Determine the [x, y] coordinate at the center of the cell enclosing the given text.  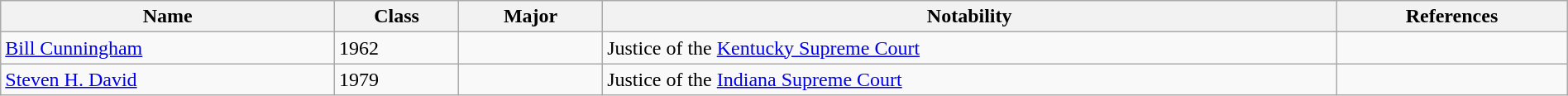
Steven H. David [168, 79]
Major [530, 17]
Class [397, 17]
Notability [969, 17]
Bill Cunningham [168, 48]
1962 [397, 48]
Name [168, 17]
References [1452, 17]
Justice of the Indiana Supreme Court [969, 79]
1979 [397, 79]
Justice of the Kentucky Supreme Court [969, 48]
